Output the (X, Y) coordinate of the center of the cell containing the given text.  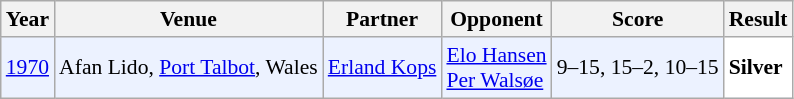
Afan Lido, Port Talbot, Wales (188, 68)
Partner (382, 19)
Score (638, 19)
Elo Hansen Per Walsøe (496, 68)
Venue (188, 19)
1970 (28, 68)
Opponent (496, 19)
Result (758, 19)
Year (28, 19)
Erland Kops (382, 68)
9–15, 15–2, 10–15 (638, 68)
Silver (758, 68)
